Capture the cell that displays the provided text and extract its (X, Y) central coordinate. 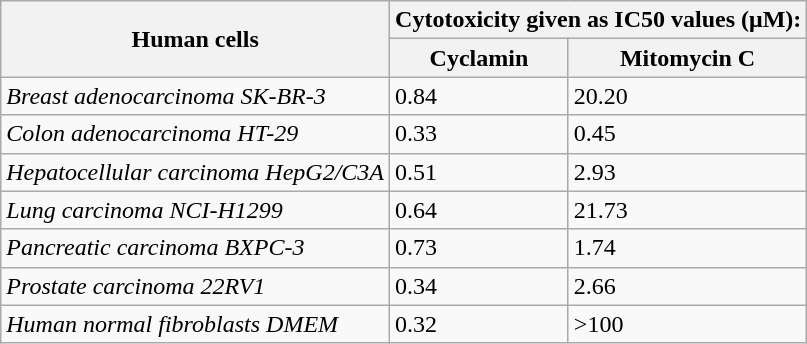
0.33 (480, 134)
2.66 (687, 286)
>100 (687, 324)
0.73 (480, 248)
0.34 (480, 286)
0.51 (480, 172)
Pancreatic carcinoma BXPC-3 (196, 248)
1.74 (687, 248)
20.20 (687, 96)
Human normal fibroblasts DMEM (196, 324)
Mitomycin C (687, 58)
Hepatocellular carcinoma HepG2/C3A (196, 172)
0.64 (480, 210)
Lung carcinoma NCI-H1299 (196, 210)
Breast adenocarcinoma SK-BR-3 (196, 96)
2.93 (687, 172)
21.73 (687, 210)
0.32 (480, 324)
0.84 (480, 96)
Cyclamin (480, 58)
Colon adenocarcinoma HT-29 (196, 134)
Cytotoxicity given as IC50 values (μM): (598, 20)
0.45 (687, 134)
Human cells (196, 39)
Prostate carcinoma 22RV1 (196, 286)
